Detect which cell encompasses the target text, then output its (X, Y) center coordinate. 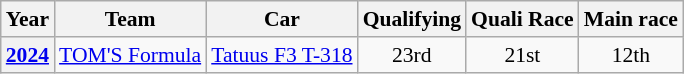
Year (28, 19)
Car (282, 19)
Tatuus F3 T-318 (282, 55)
TOM'S Formula (130, 55)
Main race (631, 19)
21st (522, 55)
Qualifying (412, 19)
Team (130, 19)
Quali Race (522, 19)
23rd (412, 55)
12th (631, 55)
2024 (28, 55)
